For the text-containing cell, return its midpoint in (X, Y) coordinate format. 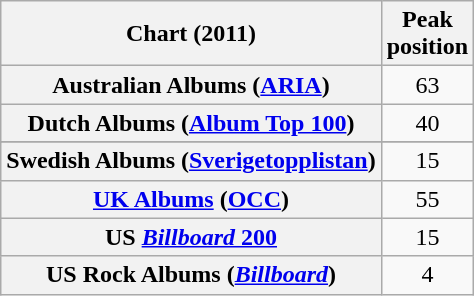
63 (427, 85)
4 (427, 275)
US Rock Albums (Billboard) (191, 275)
55 (427, 199)
Australian Albums (ARIA) (191, 85)
Dutch Albums (Album Top 100) (191, 123)
US Billboard 200 (191, 237)
Chart (2011) (191, 34)
40 (427, 123)
UK Albums (OCC) (191, 199)
Peakposition (427, 34)
Swedish Albums (Sverigetopplistan) (191, 161)
